Locate the cell with the specified text and output its (x, y) center coordinate. 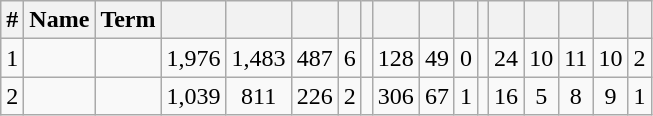
1,039 (194, 96)
1,483 (258, 58)
5 (542, 96)
11 (576, 58)
# (12, 20)
16 (506, 96)
811 (258, 96)
49 (436, 58)
9 (610, 96)
6 (350, 58)
1,976 (194, 58)
0 (466, 58)
226 (314, 96)
67 (436, 96)
Term (128, 20)
8 (576, 96)
Name (60, 20)
487 (314, 58)
128 (396, 58)
306 (396, 96)
24 (506, 58)
